Output the (X, Y) coordinate of the center of the cell containing the given text.  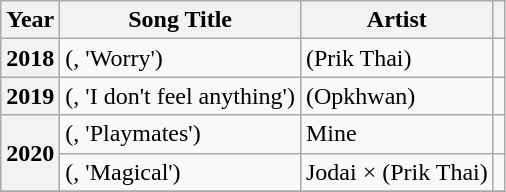
2018 (30, 58)
Mine (396, 134)
(Opkhwan) (396, 96)
(Prik Thai) (396, 58)
(, 'I don't feel anything') (180, 96)
2019 (30, 96)
Jodai × (Prik Thai) (396, 172)
(, 'Magical') (180, 172)
(, 'Playmates') (180, 134)
2020 (30, 153)
Year (30, 20)
Song Title (180, 20)
Artist (396, 20)
(, 'Worry') (180, 58)
